Provide the [x, y] coordinate of the cell's center where the given text is located.  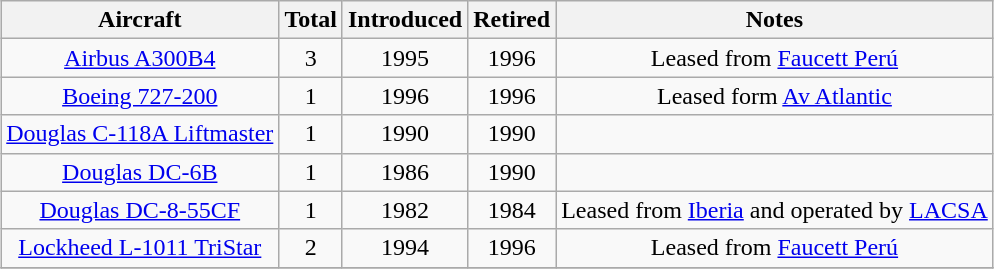
1984 [512, 210]
1994 [404, 248]
Leased from Iberia and operated by LACSA [775, 210]
Douglas C-118A Liftmaster [140, 134]
2 [311, 248]
Total [311, 20]
3 [311, 58]
Douglas DC-6B [140, 172]
1982 [404, 210]
Notes [775, 20]
Airbus A300B4 [140, 58]
Douglas DC-8-55CF [140, 210]
Leased form Av Atlantic [775, 96]
Retired [512, 20]
Lockheed L-1011 TriStar [140, 248]
Boeing 727-200 [140, 96]
1986 [404, 172]
Aircraft [140, 20]
1995 [404, 58]
Introduced [404, 20]
